For the text-containing cell, return its midpoint in (x, y) coordinate format. 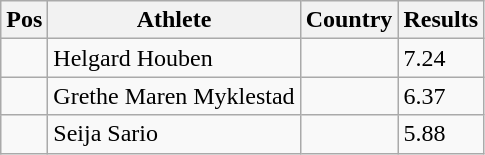
Seija Sario (174, 134)
7.24 (441, 58)
Helgard Houben (174, 58)
Country (349, 20)
Athlete (174, 20)
Pos (24, 20)
5.88 (441, 134)
Grethe Maren Myklestad (174, 96)
Results (441, 20)
6.37 (441, 96)
